Return (X, Y) of the center of cell containing provided text 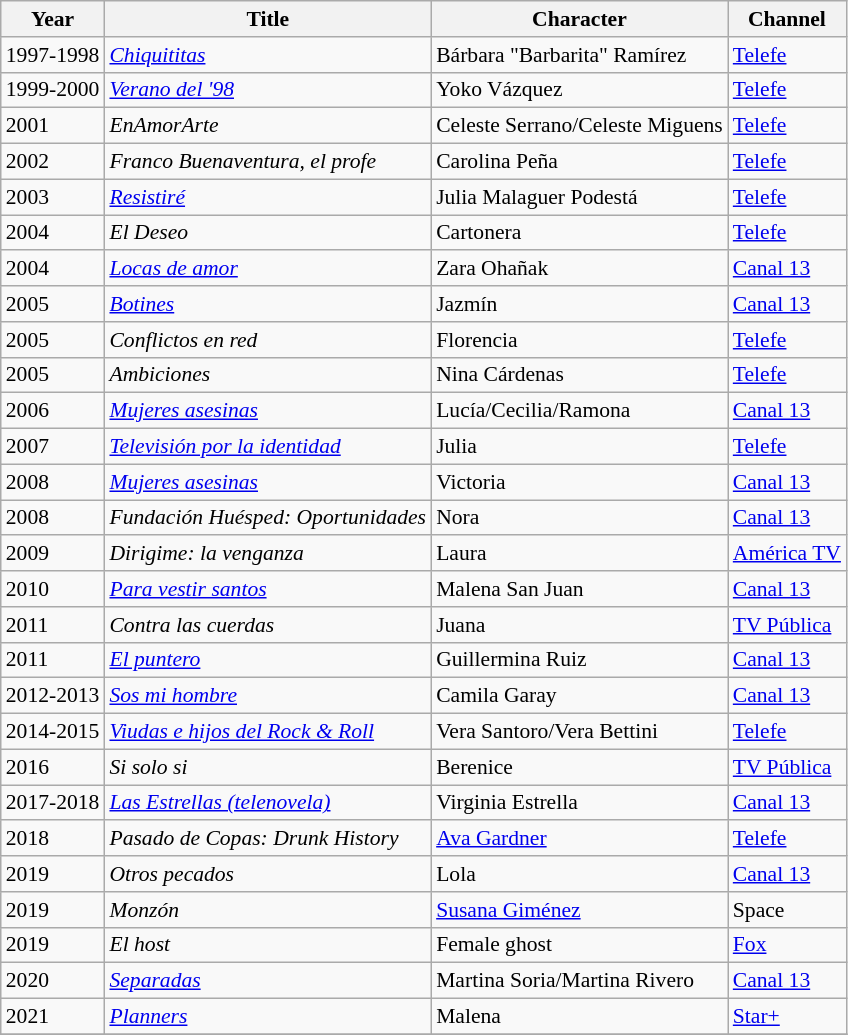
Bárbara "Barbarita" Ramírez (580, 55)
Celeste Serrano/Celeste Miguens (580, 126)
Star+ (787, 1017)
Resistiré (268, 197)
Locas de amor (268, 269)
Malena San Juan (580, 589)
América TV (787, 554)
2006 (53, 411)
Juana (580, 625)
Las Estrellas (telenovela) (268, 803)
Monzón (268, 910)
Title (268, 19)
Year (53, 19)
2021 (53, 1017)
Lola (580, 874)
2020 (53, 981)
Yoko Vázquez (580, 90)
2003 (53, 197)
Camila Garay (580, 696)
Separadas (268, 981)
Guillermina Ruiz (580, 660)
2018 (53, 839)
EnAmorArte (268, 126)
Sos mi hombre (268, 696)
Character (580, 19)
Ava Gardner (580, 839)
Zara Ohañak (580, 269)
Victoria (580, 482)
Cartonera (580, 233)
2017-2018 (53, 803)
Franco Buenaventura, el profe (268, 162)
El Deseo (268, 233)
Julia (580, 447)
Berenice (580, 767)
Si solo si (268, 767)
Otros pecados (268, 874)
Vera Santoro/Vera Bettini (580, 732)
2002 (53, 162)
Laura (580, 554)
Botines (268, 304)
Contra las cuerdas (268, 625)
2007 (53, 447)
Planners (268, 1017)
Fox (787, 945)
Martina Soria/Martina Rivero (580, 981)
Nina Cárdenas (580, 375)
Para vestir santos (268, 589)
El puntero (268, 660)
2014-2015 (53, 732)
Viudas e hijos del Rock & Roll (268, 732)
Dirigime: la venganza (268, 554)
Nora (580, 518)
Florencia (580, 340)
Malena (580, 1017)
Virginia Estrella (580, 803)
Julia Malaguer Podestá (580, 197)
Space (787, 910)
Verano del '98 (268, 90)
Susana Giménez (580, 910)
Female ghost (580, 945)
Lucía/Cecilia/Ramona (580, 411)
Pasado de Copas: Drunk History (268, 839)
El host (268, 945)
Televisión por la identidad (268, 447)
2012-2013 (53, 696)
2009 (53, 554)
Carolina Peña (580, 162)
2001 (53, 126)
1997-1998 (53, 55)
Channel (787, 19)
2010 (53, 589)
Chiquititas (268, 55)
Conflictos en red (268, 340)
2016 (53, 767)
1999-2000 (53, 90)
Fundación Huésped: Oportunidades (268, 518)
Ambiciones (268, 375)
Jazmín (580, 304)
